Find where the given text appears and provide that cell's center as (X, Y) coordinate. 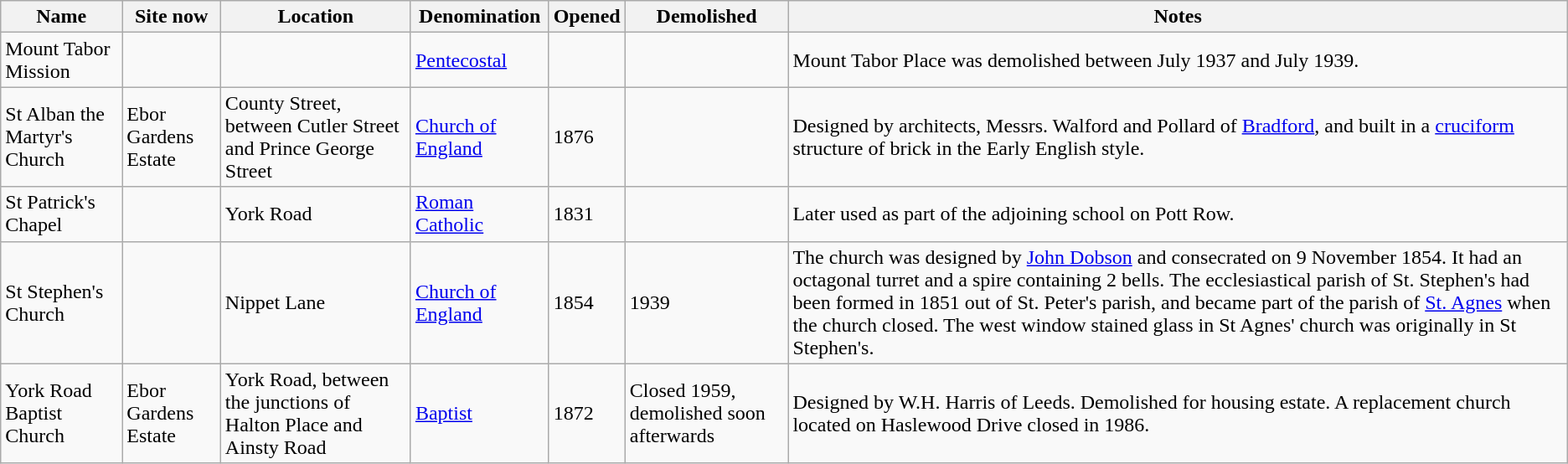
Baptist (479, 414)
1854 (586, 302)
Mount Tabor Mission (62, 60)
St Stephen's Church (62, 302)
1876 (586, 137)
Roman Catholic (479, 214)
Pentecostal (479, 60)
Notes (1178, 17)
Opened (586, 17)
Denomination (479, 17)
Designed by W.H. Harris of Leeds. Demolished for housing estate. A replacement church located on Haslewood Drive closed in 1986. (1178, 414)
1872 (586, 414)
Name (62, 17)
Closed 1959, demolished soon afterwards (707, 414)
York Road, between the junctions of Halton Place and Ainsty Road (315, 414)
Location (315, 17)
1831 (586, 214)
Nippet Lane (315, 302)
Later used as part of the adjoining school on Pott Row. (1178, 214)
Site now (171, 17)
1939 (707, 302)
St Patrick's Chapel (62, 214)
Demolished (707, 17)
Designed by architects, Messrs. Walford and Pollard of Bradford, and built in a cruciform structure of brick in the Early English style. (1178, 137)
St Alban the Martyr's Church (62, 137)
County Street, between Cutler Street and Prince George Street (315, 137)
York Road Baptist Church (62, 414)
Mount Tabor Place was demolished between July 1937 and July 1939. (1178, 60)
York Road (315, 214)
